Return the [X, Y] coordinate for the center point of the cell that contains the specified text.  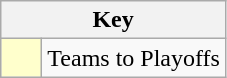
Teams to Playoffs [134, 58]
Key [114, 20]
